Search for the cell housing the specified text and yield its (x, y) center coordinate. 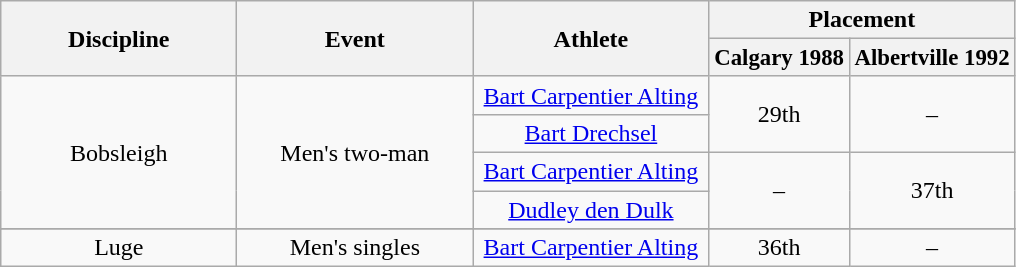
Discipline (119, 39)
Men's singles (355, 248)
Calgary 1988 (779, 58)
Bobsleigh (119, 152)
Albertville 1992 (932, 58)
37th (932, 191)
29th (779, 114)
Event (355, 39)
Athlete (591, 39)
36th (779, 248)
Dudley den Dulk (591, 210)
Bart Drechsel (591, 133)
Men's two-man (355, 152)
Placement (862, 20)
Luge (119, 248)
